Pinpoint the cell where the given text exists, returning its (x, y) midpoint coordinate. 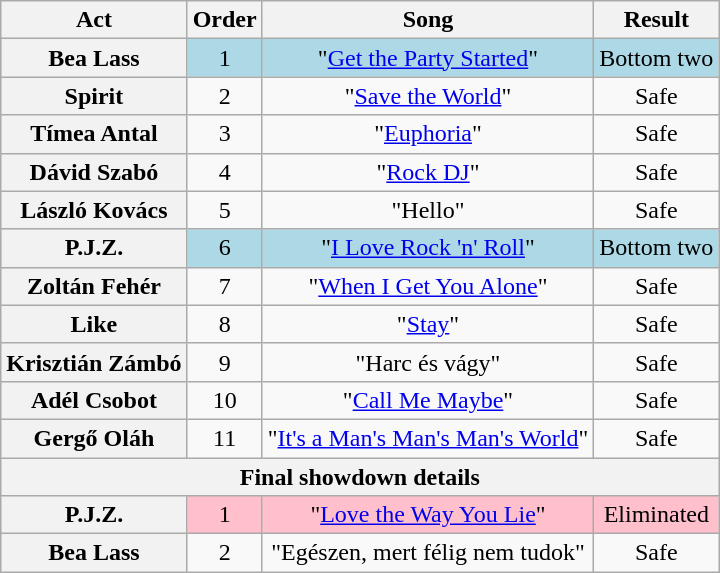
Song (428, 20)
Order (224, 20)
3 (224, 134)
"Rock DJ" (428, 172)
Final showdown details (360, 477)
11 (224, 438)
8 (224, 324)
9 (224, 362)
"Love the Way You Lie" (428, 515)
"Harc és vágy" (428, 362)
Gergő Oláh (94, 438)
Like (94, 324)
"Euphoria" (428, 134)
"When I Get You Alone" (428, 286)
Dávid Szabó (94, 172)
Krisztián Zámbó (94, 362)
László Kovács (94, 210)
Result (656, 20)
"I Love Rock 'n' Roll" (428, 248)
"Get the Party Started" (428, 58)
"It's a Man's Man's Man's World" (428, 438)
"Stay" (428, 324)
"Egészen, mert félig nem tudok" (428, 553)
Zoltán Fehér (94, 286)
10 (224, 400)
"Call Me Maybe" (428, 400)
Adél Csobot (94, 400)
6 (224, 248)
Spirit (94, 96)
5 (224, 210)
Tímea Antal (94, 134)
"Hello" (428, 210)
4 (224, 172)
Eliminated (656, 515)
"Save the World" (428, 96)
Act (94, 20)
7 (224, 286)
